From the cell containing the given text, extract its center point as [X, Y] coordinate. 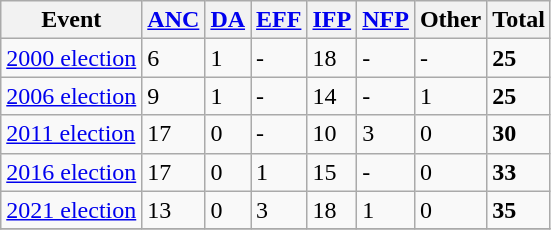
NFP [386, 20]
33 [519, 172]
DA [228, 20]
IFP [332, 20]
Event [72, 20]
35 [519, 210]
EFF [279, 20]
14 [332, 96]
2000 election [72, 58]
10 [332, 134]
2011 election [72, 134]
30 [519, 134]
Total [519, 20]
Other [450, 20]
2006 election [72, 96]
2021 election [72, 210]
ANC [174, 20]
13 [174, 210]
9 [174, 96]
15 [332, 172]
2016 election [72, 172]
6 [174, 58]
